Scan for the cell matching the given text and deliver its (x, y) coordinate at center. 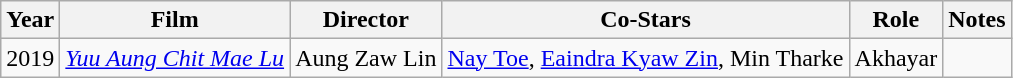
Role (896, 20)
Aung Zaw Lin (366, 58)
Nay Toe, Eaindra Kyaw Zin, Min Tharke (646, 58)
Yuu Aung Chit Mae Lu (175, 58)
Film (175, 20)
2019 (30, 58)
Akhayar (896, 58)
Director (366, 20)
Year (30, 20)
Co-Stars (646, 20)
Notes (977, 20)
